Scan for the cell matching the given text and deliver its (x, y) coordinate at center. 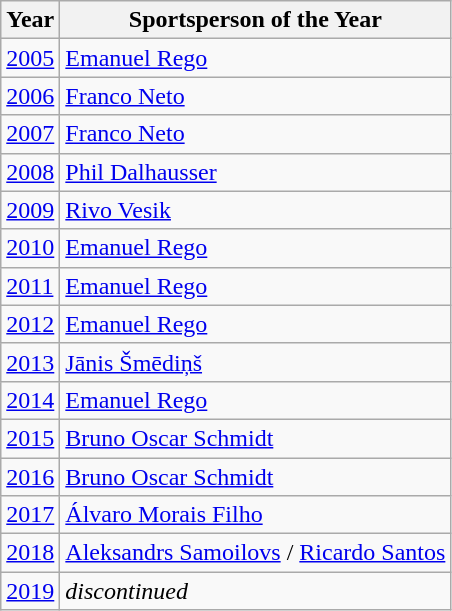
Jānis Šmēdiņš (256, 362)
2017 (30, 515)
2010 (30, 248)
2009 (30, 210)
2015 (30, 438)
2011 (30, 286)
2019 (30, 591)
Year (30, 20)
2016 (30, 477)
Aleksandrs Samoilovs / Ricardo Santos (256, 553)
Sportsperson of the Year (256, 20)
2018 (30, 553)
2008 (30, 172)
2014 (30, 400)
2006 (30, 96)
2013 (30, 362)
Álvaro Morais Filho (256, 515)
Phil Dalhausser (256, 172)
2012 (30, 324)
2007 (30, 134)
2005 (30, 58)
Rivo Vesik (256, 210)
discontinued (256, 591)
